Detect which cell encompasses the target text, then output its (x, y) center coordinate. 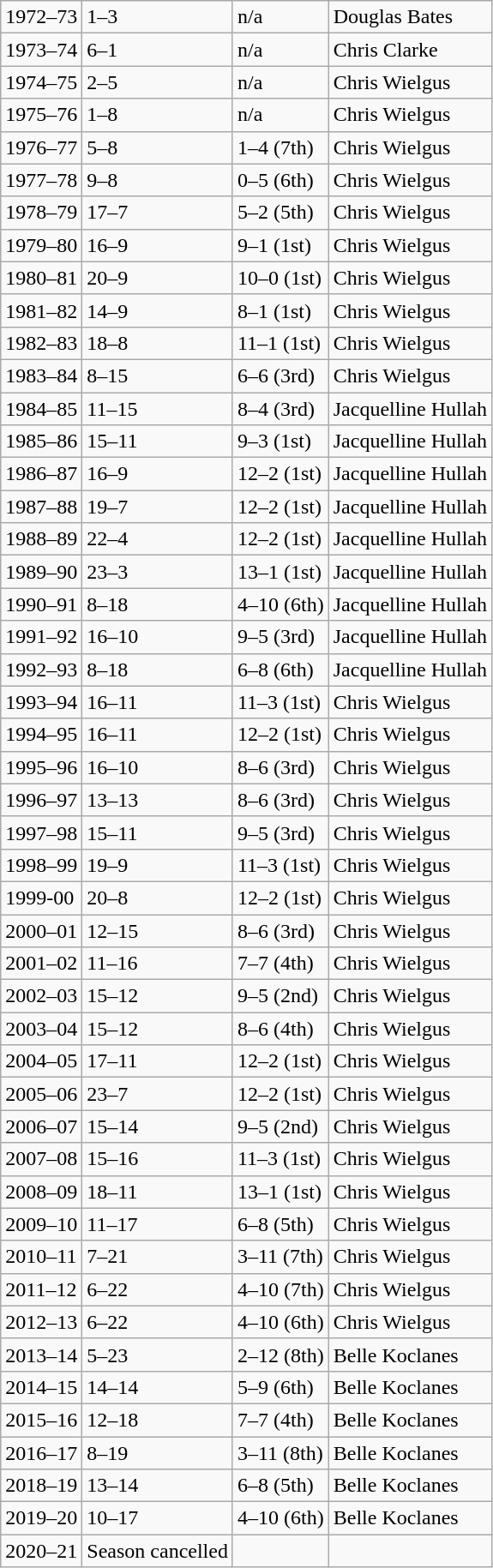
1980–81 (41, 278)
12–15 (158, 930)
2013–14 (41, 1355)
10–17 (158, 1518)
2020–21 (41, 1551)
9–3 (1st) (280, 442)
17–7 (158, 213)
2015–16 (41, 1420)
1972–73 (41, 17)
1988–89 (41, 539)
9–8 (158, 180)
2012–13 (41, 1322)
19–7 (158, 507)
8–4 (3rd) (280, 409)
1–8 (158, 115)
8–6 (4th) (280, 1029)
2006–07 (41, 1126)
17–11 (158, 1061)
1977–78 (41, 180)
8–19 (158, 1453)
6–8 (6th) (280, 670)
2–5 (158, 82)
13–14 (158, 1486)
1994–95 (41, 735)
11–1 (1st) (280, 343)
4–10 (7th) (280, 1289)
1984–85 (41, 409)
15–14 (158, 1126)
1987–88 (41, 507)
20–8 (158, 898)
1990–91 (41, 604)
2007–08 (41, 1159)
1974–75 (41, 82)
2001–02 (41, 964)
2014–15 (41, 1387)
1995–96 (41, 767)
1999-00 (41, 898)
1998–99 (41, 865)
6–6 (3rd) (280, 375)
1978–79 (41, 213)
23–7 (158, 1094)
1979–80 (41, 245)
2–12 (8th) (280, 1355)
11–15 (158, 409)
2010–11 (41, 1257)
5–8 (158, 147)
0–5 (6th) (280, 180)
2003–04 (41, 1029)
1973–74 (41, 50)
Douglas Bates (410, 17)
1982–83 (41, 343)
1996–97 (41, 800)
19–9 (158, 865)
6–1 (158, 50)
2008–09 (41, 1192)
15–16 (158, 1159)
7–21 (158, 1257)
1–3 (158, 17)
Chris Clarke (410, 50)
20–9 (158, 278)
2002–03 (41, 996)
11–17 (158, 1224)
18–11 (158, 1192)
1992–93 (41, 670)
5–2 (5th) (280, 213)
23–3 (158, 572)
1997–98 (41, 832)
10–0 (1st) (280, 278)
13–13 (158, 800)
5–9 (6th) (280, 1387)
1993–94 (41, 702)
2018–19 (41, 1486)
2009–10 (41, 1224)
1981–82 (41, 310)
Season cancelled (158, 1551)
2019–20 (41, 1518)
5–23 (158, 1355)
1983–84 (41, 375)
9–1 (1st) (280, 245)
1989–90 (41, 572)
3–11 (7th) (280, 1257)
1976–77 (41, 147)
14–14 (158, 1387)
2005–06 (41, 1094)
1985–86 (41, 442)
1986–87 (41, 474)
22–4 (158, 539)
1991–92 (41, 637)
1975–76 (41, 115)
14–9 (158, 310)
2000–01 (41, 930)
8–15 (158, 375)
2016–17 (41, 1453)
3–11 (8th) (280, 1453)
18–8 (158, 343)
2011–12 (41, 1289)
8–1 (1st) (280, 310)
2004–05 (41, 1061)
12–18 (158, 1420)
11–16 (158, 964)
1–4 (7th) (280, 147)
